Extract the [X, Y] coordinate from the center of the cell holding the provided text.  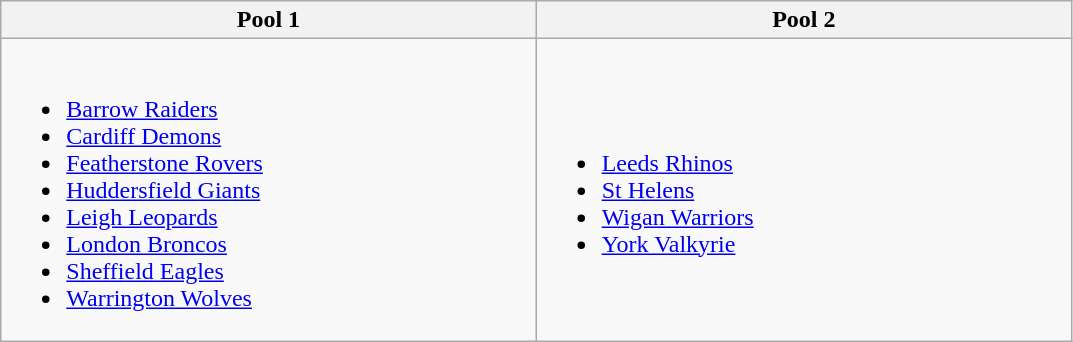
Barrow RaidersCardiff DemonsFeatherstone RoversHuddersfield GiantsLeigh LeopardsLondon BroncosSheffield EaglesWarrington Wolves [268, 190]
Pool 2 [804, 20]
Leeds RhinosSt HelensWigan WarriorsYork Valkyrie [804, 190]
Pool 1 [268, 20]
